Return the (X, Y) coordinate for the center point of the cell that contains the specified text.  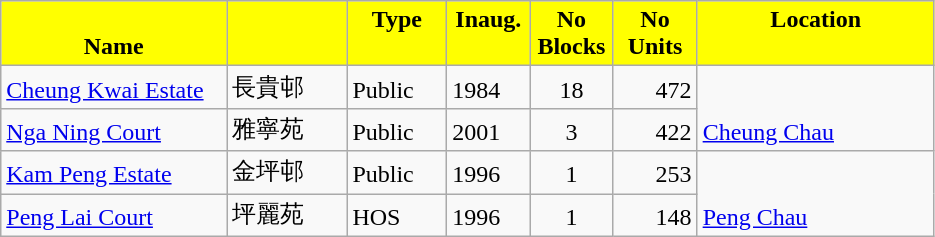
金坪邨 (287, 172)
HOS (397, 216)
Cheung Chau (816, 108)
Type (397, 34)
2001 (488, 130)
Cheung Kwai Estate (114, 88)
Location (816, 34)
3 (572, 130)
Inaug. (488, 34)
Peng Chau (816, 194)
Kam Peng Estate (114, 172)
18 (572, 88)
No Units (655, 34)
Name (114, 34)
Peng Lai Court (114, 216)
長貴邨 (287, 88)
253 (655, 172)
No Blocks (572, 34)
坪麗苑 (287, 216)
148 (655, 216)
422 (655, 130)
1984 (488, 88)
472 (655, 88)
Nga Ning Court (114, 130)
雅寧苑 (287, 130)
